Find where the given text appears and provide that cell's center as [X, Y] coordinate. 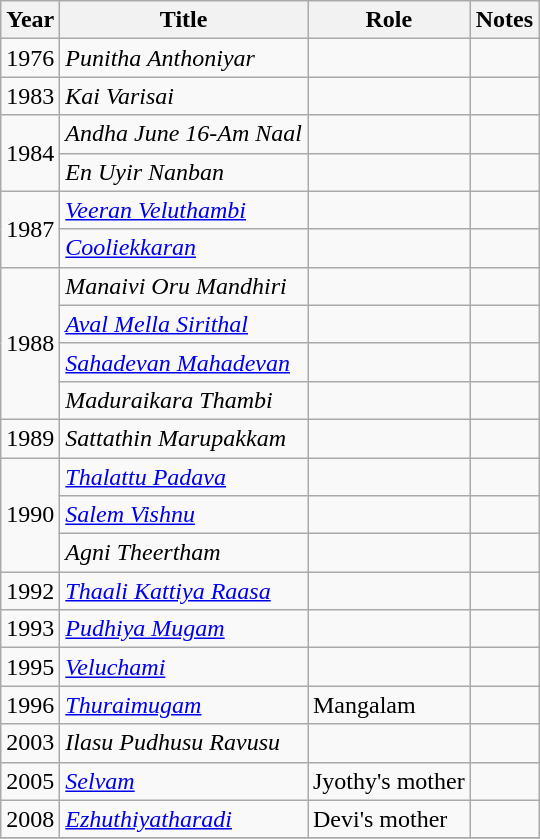
Ezhuthiyatharadi [184, 819]
1990 [30, 515]
Aval Mella Sirithal [184, 324]
Veluchami [184, 667]
2003 [30, 743]
Veeran Veluthambi [184, 210]
Ilasu Pudhusu Ravusu [184, 743]
Jyothy's mother [390, 781]
Mangalam [390, 705]
1996 [30, 705]
2008 [30, 819]
Thaali Kattiya Raasa [184, 591]
2005 [30, 781]
Notes [504, 20]
Year [30, 20]
1995 [30, 667]
Andha June 16-Am Naal [184, 134]
Title [184, 20]
1983 [30, 96]
1984 [30, 153]
Agni Theertham [184, 553]
Pudhiya Mugam [184, 629]
Role [390, 20]
Selvam [184, 781]
Punitha Anthoniyar [184, 58]
Maduraikara Thambi [184, 400]
Cooliekkaran [184, 248]
Thuraimugam [184, 705]
Sattathin Marupakkam [184, 438]
Sahadevan Mahadevan [184, 362]
1989 [30, 438]
1988 [30, 343]
Devi's mother [390, 819]
1987 [30, 229]
1993 [30, 629]
1992 [30, 591]
Kai Varisai [184, 96]
Manaivi Oru Mandhiri [184, 286]
1976 [30, 58]
En Uyir Nanban [184, 172]
Salem Vishnu [184, 515]
Thalattu Padava [184, 477]
